Output the (X, Y) coordinate of the center of the cell containing the given text.  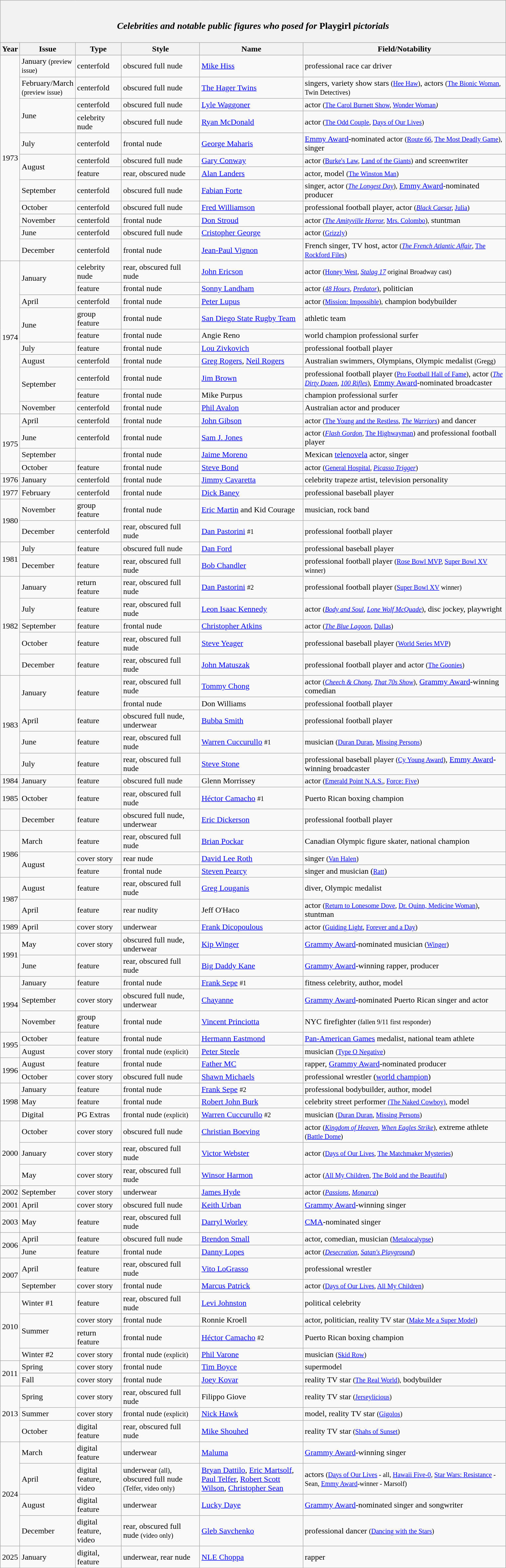
1998 (10, 1102)
professional baseball player (World Series MVP) (404, 643)
Nick Hawk (251, 1414)
Hermann Eastmond (251, 1039)
rear, obscured full nude (video only) (160, 1531)
Marcus Patrick (251, 1286)
Year (10, 49)
John Gibson (251, 420)
Steve Yeager (251, 643)
David Lee Roth (251, 858)
NYC firefighter (fallen 9/11 first responder) (404, 1021)
actor (The Blue Lagoon, Dallas) (404, 626)
actor (Honey West, Stalag 17 original Broadway cast) (404, 272)
John Matuszak (251, 664)
rapper (404, 1557)
Lucky Daye (251, 1505)
1995 (10, 1045)
supermodel (404, 1367)
1982 (10, 626)
actor (The Amityville Horror, Mrs. Colombo), stuntman (404, 220)
Father MC (251, 1064)
musician (Type O Negative) (404, 1051)
1987 (10, 899)
Shawn Michaels (251, 1077)
actor (Body and Soul, Lone Wolf McQuade), disc jockey, playwright (404, 609)
Celebrities and notable public figures who posed for Playgirl pictorials (253, 21)
Style (160, 49)
Alan Landers (251, 173)
Lyle Waggoner (251, 105)
2024 (10, 1494)
Cristopher George (251, 233)
Joey Kovar (251, 1380)
Name (251, 49)
actor (Guiding Light, Forever and a Day) (404, 927)
Tommy Chong (251, 686)
Steve Bond (251, 467)
singers, variety show stars (Hee Haw), actors (The Bionic Woman, Twin Detectives) (404, 88)
actor (Days of Our Lives, The Matchmaker Mysteries) (404, 1153)
1991 (10, 955)
Emmy Award-nominated actor (Route 66, The Most Deadly Game), singer (404, 144)
2002 (10, 1192)
singer and musician (Ratt) (404, 871)
2003 (10, 1222)
actor (The Carol Burnett Show, Wonder Woman) (404, 105)
professional wrestler (404, 1268)
1974 (10, 338)
February/March(preview issue) (48, 88)
actor (General Hospital, Picasso Trigger) (404, 467)
1981 (10, 559)
CMA-nominated singer (404, 1222)
Mike Hiss (251, 66)
Keith Urban (251, 1205)
Darryl Worley (251, 1222)
The Hager Twins (251, 88)
Bob Chandler (251, 565)
actor, model (The Winston Man) (404, 173)
Frank Dicopoulous (251, 927)
Robert John Burk (251, 1102)
professional dancer (Dancing with the Stars) (404, 1531)
2010 (10, 1326)
1989 (10, 927)
athletic team (404, 318)
actor, comedian, musician (Metalocalypse) (404, 1239)
Jim Brown (251, 378)
Don Stroud (251, 220)
rapper, Grammy Award-nominated producer (404, 1064)
professional football player (Super Bowl XV winner) (404, 587)
fitness celebrity, author, model (404, 983)
Peter Lupus (251, 301)
actor (All My Children, The Bold and the Beautiful) (404, 1175)
PG Extras (98, 1115)
Mexican telenovela actor, singer (404, 455)
actor (Passions, Monarca) (404, 1192)
professional bodybuilder, author, model (404, 1089)
1983 (10, 725)
James Hyde (251, 1192)
singer (Van Halen) (404, 858)
Eric Dickerson (251, 820)
Dick Baney (251, 493)
1994 (10, 1004)
Fred Williamson (251, 208)
Chayanne (251, 1000)
Jean-Paul Vignon (251, 250)
Canadian Olympic figure skater, national champion (404, 841)
digital, feature (98, 1557)
actor (Grizzly) (404, 233)
Mike Shouhed (251, 1431)
reality TV star (Shahs of Sunset) (404, 1431)
Steven Pearcy (251, 871)
Dan Ford (251, 548)
Bryan Dattilo, Eric Martsolf, Paul Telfer, Robert Scott Wilson, Christopher Sean (251, 1479)
actor (Flash Gordon, The Highwayman) and professional football player (404, 437)
1975 (10, 444)
celebrity trapeze artist, television personality (404, 480)
actor (The Odd Couple, Days of Our Lives) (404, 122)
Dan Pastorini #2 (251, 587)
Pan-American Games medalist, national team athlete (404, 1039)
actor (Kingdom of Heaven, When Eagles Strike), extreme athlete (Battle Dome) (404, 1131)
Brendon Small (251, 1239)
political celebrity (404, 1303)
1996 (10, 1070)
2000 (10, 1153)
Kip Winger (251, 944)
1984 (10, 781)
2001 (10, 1205)
rear, obscured nude (160, 173)
Eric Martin and Kid Courage (251, 510)
champion professional surfer (404, 395)
actor (The Young and the Restless, The Warriors) and dancer (404, 420)
Vito LoGrasso (251, 1268)
singer, actor (The Longest Day), Emmy Award-nominated producer (404, 190)
actor (Emerald Point N.A.S., Force: Five) (404, 781)
actor (Desecration, Satan's Playground) (404, 1251)
2007 (10, 1275)
Ryan McDonald (251, 122)
Fabian Forte (251, 190)
Winter #2 (48, 1354)
Mike Purpus (251, 395)
professional baseball player (Cy Young Award), Emmy Award-winning broadcaster (404, 764)
Australian actor and producer (404, 408)
Brian Pockar (251, 841)
Héctor Camacho #1 (251, 798)
Steve Stone (251, 764)
Digital (48, 1115)
French singer, TV host, actor (The French Atlantic Affair, The Rockford Files) (404, 250)
Levi Johnston (251, 1303)
actor (Cheech & Chong, That 70s Show), Grammy Award-winning comedian (404, 686)
Filippo Giove (251, 1397)
Glenn Morrissey (251, 781)
Leon Isaac Kennedy (251, 609)
Don Williams (251, 703)
Australian swimmers, Olympians, Olympic medalist (Gregg) (404, 361)
actor (Burke's Law, Land of the Giants) and screenwriter (404, 160)
Dan Pastorini #1 (251, 532)
diver, Olympic medalist (404, 888)
Winsor Harmon (251, 1175)
model, reality TV star (Gigolos) (404, 1414)
Christopher Atkins (251, 626)
Frank Sepe #2 (251, 1089)
Peter Steele (251, 1051)
Phil Varone (251, 1354)
January (preview issue) (48, 66)
Winter #1 (48, 1303)
Ronnie Kroell (251, 1320)
1986 (10, 854)
actor (Days of Our Lives, All My Children) (404, 1286)
musician (Skid Row) (404, 1354)
actors (Days of Our Lives - all, Hawaii Five-0, Star Wars: Resistance - Sean, Emmy Award-winner - Marsolf) (404, 1479)
reality TV star (Jerseylicious) (404, 1397)
Angie Reno (251, 336)
professional football player, actor (Black Caesar, Julia) (404, 208)
Christian Boeving (251, 1131)
actor (48 Hours, Predator), politician (404, 289)
1976 (10, 480)
February (48, 493)
Grammy Award-nominated singer and songwriter (404, 1505)
Warren Cuccurullo #1 (251, 742)
underwear (all), obscured full nude (Telfer, video only) (160, 1479)
San Diego State Rugby Team (251, 318)
1980 (10, 521)
Tim Boyce (251, 1367)
professional football player (Rose Bowl MVP, Super Bowl XV winner) (404, 565)
professional wrestler (world champion) (404, 1077)
Héctor Camacho #2 (251, 1337)
musician, rock band (404, 510)
Sam J. Jones (251, 437)
Gary Conway (251, 160)
Maluma (251, 1452)
actor (Return to Lonesome Dove, Dr. Quinn, Medicine Woman), stuntman (404, 910)
Lou Zivkovich (251, 348)
John Ericson (251, 272)
Greg Louganis (251, 888)
Grammy Award-nominated musician (Winger) (404, 944)
Field/Notability (404, 49)
underwear, rear nude (160, 1557)
Greg Rogers, Neil Rogers (251, 361)
reality TV star (The Real World), bodybuilder (404, 1380)
Type (98, 49)
NLE Choppa (251, 1557)
Jeff O'Haco (251, 910)
1973 (10, 158)
world champion professional surfer (404, 336)
rear nudity (160, 910)
2011 (10, 1373)
professional race car driver (404, 66)
actor (Mission: Impossible), champion bodybuilder (404, 301)
actor, politician, reality TV star (Make Me a Super Model) (404, 1320)
1977 (10, 493)
Gleb Savchenko (251, 1531)
Frank Sepe #1 (251, 983)
2025 (10, 1557)
1985 (10, 798)
Warren Cuccurullo #2 (251, 1115)
Big Daddy Kane (251, 965)
celebrity street performer (The Naked Cowboy), model (404, 1102)
Issue (48, 49)
Bubba Smith (251, 720)
professional football player and actor (The Goonies) (404, 664)
Vincent Princiotta (251, 1021)
Victor Webster (251, 1153)
2006 (10, 1245)
rear nude (160, 858)
Sonny Landham (251, 289)
Fall (48, 1380)
Grammy Award-nominated Puerto Rican singer and actor (404, 1000)
Jimmy Cavaretta (251, 480)
Danny Lopes (251, 1251)
Phil Avalon (251, 408)
Jaime Moreno (251, 455)
2013 (10, 1414)
Grammy Award-winning rapper, producer (404, 965)
professional football player (Pro Football Hall of Fame), actor (The Dirty Dozen, 100 Rifles), Emmy Award-nominated broadcaster (404, 378)
George Maharis (251, 144)
